Locate the cell with the specified text and output its (x, y) center coordinate. 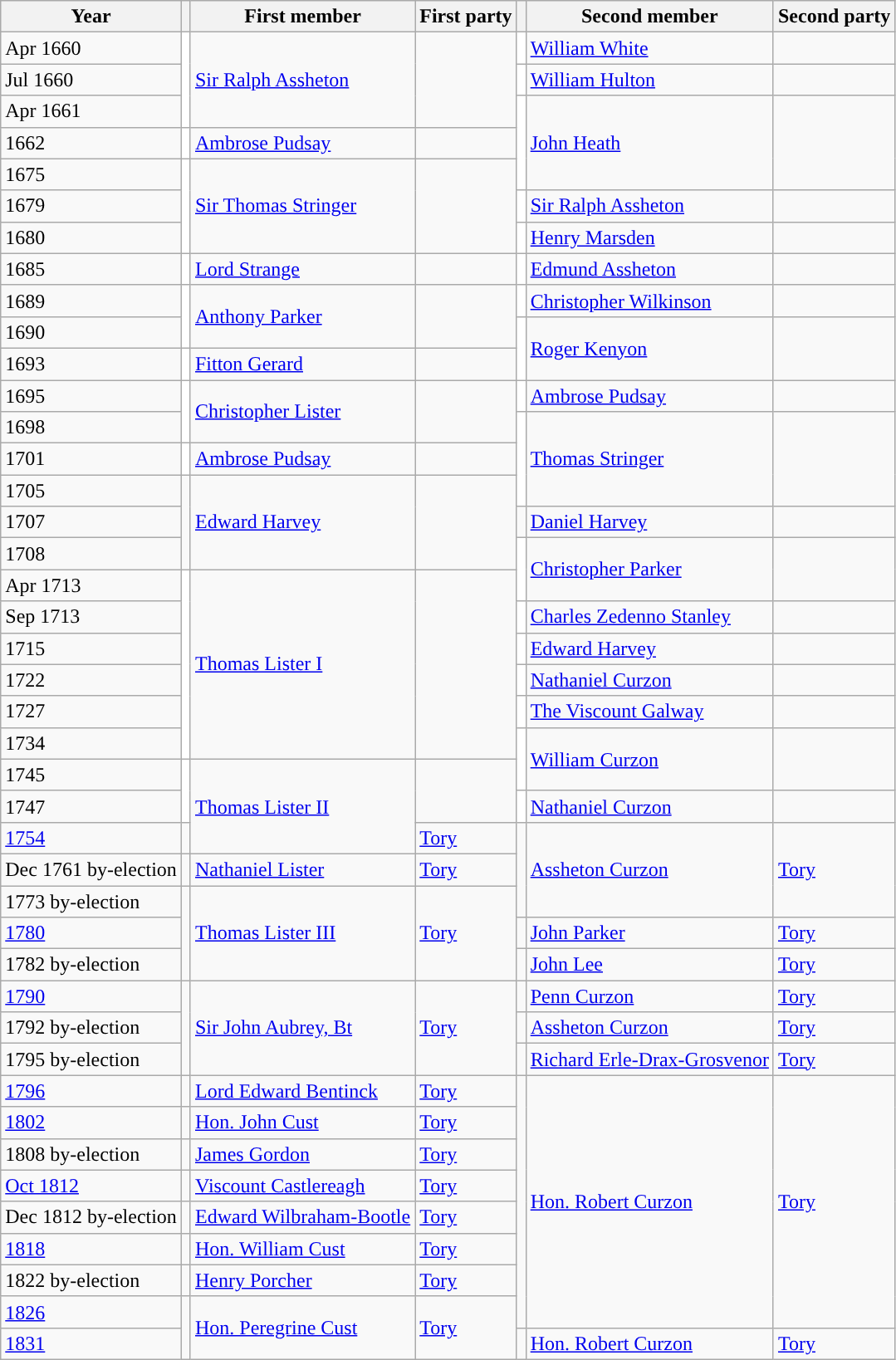
1826 (91, 1312)
1662 (91, 143)
1679 (91, 206)
1796 (91, 1091)
Apr 1660 (91, 48)
1802 (91, 1123)
Fitton Gerard (302, 364)
Hon. William Cust (302, 1249)
1773 by-election (91, 901)
Sir Thomas Stringer (302, 206)
Christopher Parker (649, 570)
John Heath (649, 143)
Second party (834, 17)
Charles Zedenno Stanley (649, 617)
Sir John Aubrey, Bt (302, 1028)
Hon. Peregrine Cust (302, 1328)
Christopher Wilkinson (649, 301)
Sep 1713 (91, 617)
1818 (91, 1249)
1747 (91, 806)
Henry Porcher (302, 1280)
1790 (91, 996)
Thomas Lister III (302, 932)
1831 (91, 1343)
Anthony Parker (302, 316)
William White (649, 48)
1722 (91, 680)
1693 (91, 364)
Christopher Lister (302, 412)
Thomas Lister II (302, 806)
First member (302, 17)
Jul 1660 (91, 80)
Penn Curzon (649, 996)
Viscount Castlereagh (302, 1186)
Dec 1812 by-election (91, 1217)
1727 (91, 712)
Edmund Assheton (649, 269)
1715 (91, 648)
Hon. John Cust (302, 1123)
William Curzon (649, 759)
John Lee (649, 965)
Roger Kenyon (649, 348)
Apr 1713 (91, 585)
1780 (91, 933)
1754 (91, 838)
Thomas Lister I (302, 664)
1701 (91, 459)
1705 (91, 491)
William Hulton (649, 80)
1695 (91, 396)
1680 (91, 237)
Henry Marsden (649, 237)
1698 (91, 428)
1792 by-election (91, 1028)
The Viscount Galway (649, 712)
Dec 1761 by-election (91, 869)
Richard Erle-Drax-Grosvenor (649, 1059)
1675 (91, 174)
Thomas Stringer (649, 459)
1707 (91, 522)
1795 by-election (91, 1059)
1734 (91, 743)
Lord Strange (302, 269)
1745 (91, 775)
First party (466, 17)
James Gordon (302, 1154)
1782 by-election (91, 965)
Oct 1812 (91, 1186)
John Parker (649, 933)
1708 (91, 554)
1685 (91, 269)
Nathaniel Lister (302, 869)
Lord Edward Bentinck (302, 1091)
Daniel Harvey (649, 522)
1689 (91, 301)
Edward Wilbraham-Bootle (302, 1217)
1690 (91, 332)
1822 by-election (91, 1280)
Second member (649, 17)
Year (91, 17)
1808 by-election (91, 1154)
Apr 1661 (91, 111)
